Pinpoint the cell where the given text exists, returning its (X, Y) midpoint coordinate. 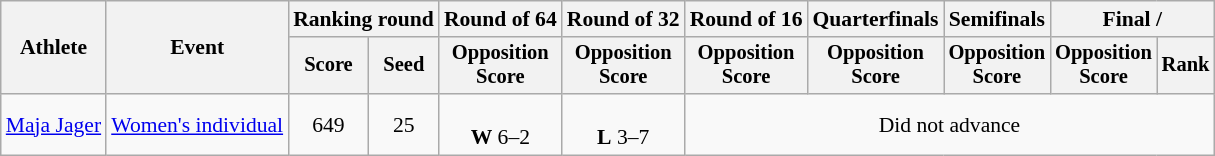
Ranking round (364, 19)
649 (328, 124)
25 (404, 124)
Maja Jager (54, 124)
Did not advance (950, 124)
Women's individual (197, 124)
Semifinals (998, 19)
Seed (404, 66)
W 6–2 (500, 124)
L 3–7 (624, 124)
Round of 16 (746, 19)
Athlete (54, 48)
Score (328, 66)
Quarterfinals (876, 19)
Rank (1186, 66)
Round of 64 (500, 19)
Round of 32 (624, 19)
Event (197, 48)
Final / (1132, 19)
